Return [x, y] of the center of cell containing provided text 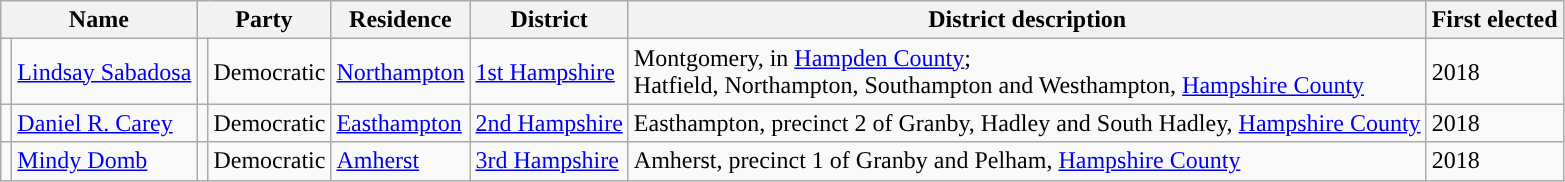
Northampton [400, 72]
Daniel R. Carey [104, 123]
Name [99, 20]
Amherst, precinct 1 of Granby and Pelham, Hampshire County [1027, 161]
Amherst [400, 161]
Mindy Domb [104, 161]
Lindsay Sabadosa [104, 72]
Party [264, 20]
2nd Hampshire [549, 123]
Montgomery, in Hampden County;Hatfield, Northampton, Southampton and Westhampton, Hampshire County [1027, 72]
District [549, 20]
3rd Hampshire [549, 161]
Residence [400, 20]
District description [1027, 20]
1st Hampshire [549, 72]
Easthampton, precinct 2 of Granby, Hadley and South Hadley, Hampshire County [1027, 123]
First elected [1494, 20]
Easthampton [400, 123]
